Search for the cell housing the specified text and yield its [X, Y] center coordinate. 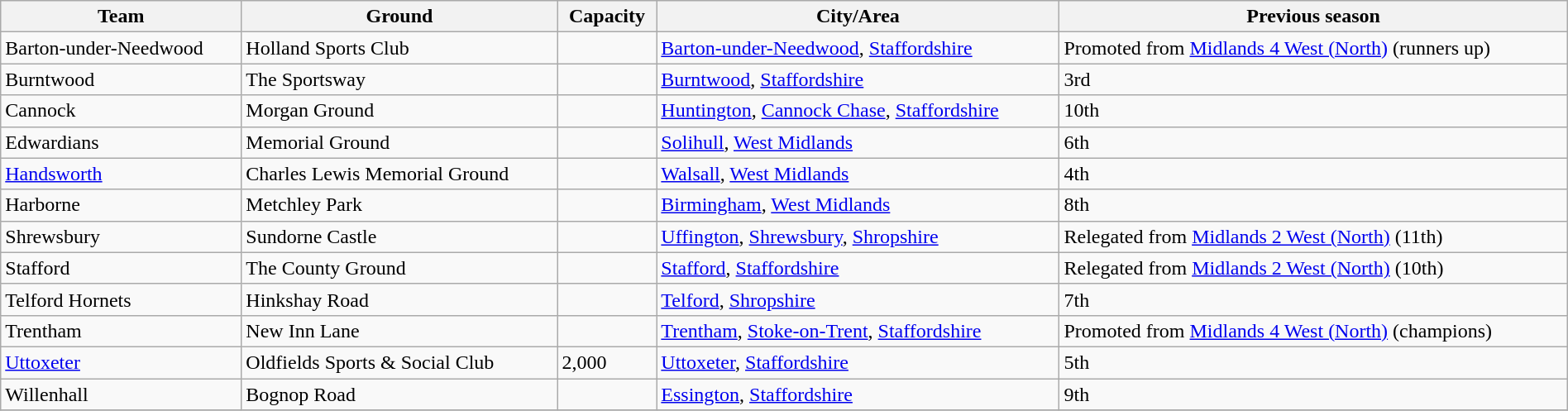
Hinkshay Road [399, 299]
4th [1313, 174]
5th [1313, 362]
Telford, Shropshire [858, 299]
Capacity [607, 17]
6th [1313, 142]
Cannock [121, 111]
Handsworth [121, 174]
Willenhall [121, 394]
Essington, Staffordshire [858, 394]
Morgan Ground [399, 111]
Charles Lewis Memorial Ground [399, 174]
Stafford [121, 268]
Bognop Road [399, 394]
Previous season [1313, 17]
3rd [1313, 79]
10th [1313, 111]
Barton-under-Needwood [121, 48]
Trentham, Stoke-on-Trent, Staffordshire [858, 331]
Oldfields Sports & Social Club [399, 362]
Harborne [121, 205]
Burntwood, Staffordshire [858, 79]
New Inn Lane [399, 331]
Memorial Ground [399, 142]
The Sportsway [399, 79]
Solihull, West Midlands [858, 142]
Huntington, Cannock Chase, Staffordshire [858, 111]
Relegated from Midlands 2 West (North) (10th) [1313, 268]
Telford Hornets [121, 299]
Birmingham, West Midlands [858, 205]
Trentham [121, 331]
Burntwood [121, 79]
Uttoxeter, Staffordshire [858, 362]
Promoted from Midlands 4 West (North) (runners up) [1313, 48]
Metchley Park [399, 205]
Uttoxeter [121, 362]
Holland Sports Club [399, 48]
2,000 [607, 362]
Team [121, 17]
Edwardians [121, 142]
Uffington, Shrewsbury, Shropshire [858, 237]
9th [1313, 394]
The County Ground [399, 268]
Stafford, Staffordshire [858, 268]
Relegated from Midlands 2 West (North) (11th) [1313, 237]
7th [1313, 299]
Promoted from Midlands 4 West (North) (champions) [1313, 331]
Walsall, West Midlands [858, 174]
Shrewsbury [121, 237]
Barton-under-Needwood, Staffordshire [858, 48]
Sundorne Castle [399, 237]
Ground [399, 17]
8th [1313, 205]
City/Area [858, 17]
